Capture the cell that displays the provided text and extract its [x, y] central coordinate. 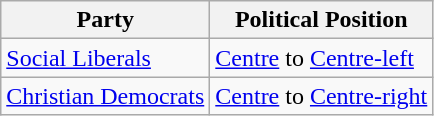
Social Liberals [106, 58]
Christian Democrats [106, 96]
Centre to Centre-left [322, 58]
Centre to Centre-right [322, 96]
Political Position [322, 20]
Party [106, 20]
